Return the [X, Y] coordinate for the center point of the cell that contains the specified text.  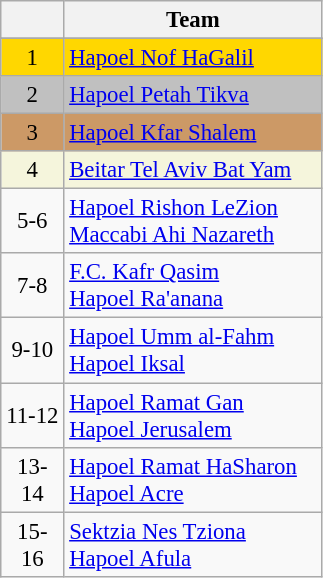
Sektzia Nes Tziona Hapoel Afula [193, 544]
5-6 [32, 222]
Hapoel Umm al-Fahm Hapoel Iksal [193, 350]
7-8 [32, 286]
4 [32, 170]
Hapoel Ramat HaSharon Hapoel Acre [193, 480]
Hapoel Nof HaGalil [193, 58]
1 [32, 58]
15-16 [32, 544]
Beitar Tel Aviv Bat Yam [193, 170]
9-10 [32, 350]
3 [32, 133]
2 [32, 95]
Hapoel Petah Tikva [193, 95]
11-12 [32, 416]
Hapoel Rishon LeZion Maccabi Ahi Nazareth [193, 222]
13-14 [32, 480]
Team [193, 20]
Hapoel Kfar Shalem [193, 133]
Hapoel Ramat Gan Hapoel Jerusalem [193, 416]
F.C. Kafr Qasim Hapoel Ra'anana [193, 286]
